Search for the cell housing the specified text and yield its (X, Y) center coordinate. 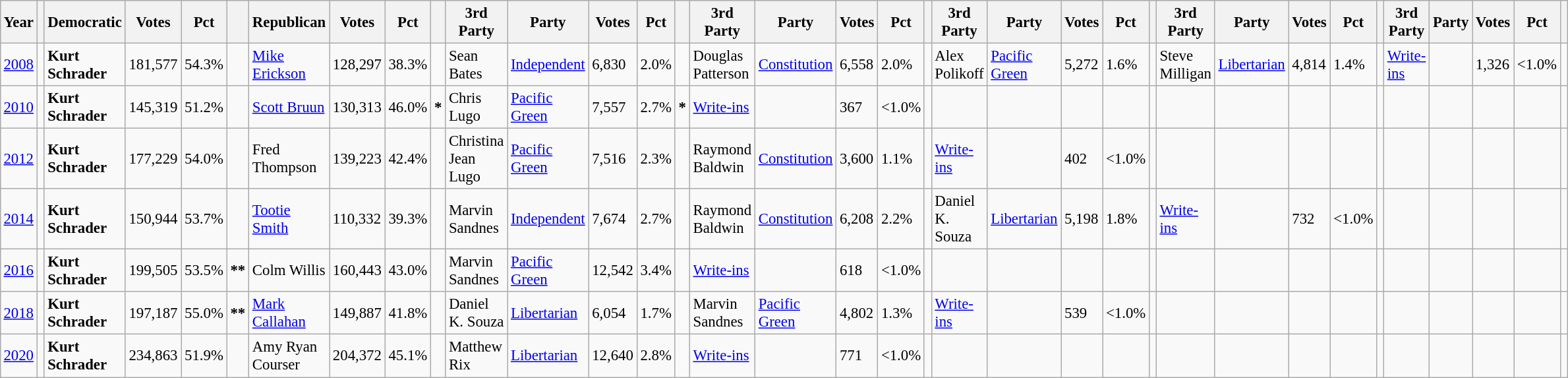
Chris Lugo (477, 107)
197,187 (153, 313)
43.0% (407, 270)
2018 (18, 313)
2016 (18, 270)
1.3% (902, 313)
6,054 (613, 313)
771 (857, 356)
42.4% (407, 159)
149,887 (357, 313)
54.3% (204, 65)
2.8% (656, 356)
367 (857, 107)
2008 (18, 65)
Scott Bruun (289, 107)
1.8% (1126, 219)
110,332 (357, 219)
2012 (18, 159)
2020 (18, 356)
1.4% (1354, 65)
150,944 (153, 219)
204,372 (357, 356)
234,863 (153, 356)
Alex Polikoff (960, 65)
2.3% (656, 159)
3,600 (857, 159)
199,505 (153, 270)
Democratic (84, 22)
128,297 (357, 65)
160,443 (357, 270)
Tootie Smith (289, 219)
38.3% (407, 65)
6,208 (857, 219)
1,326 (1494, 65)
1.6% (1126, 65)
Republican (289, 22)
3.4% (656, 270)
Colm Willis (289, 270)
177,229 (153, 159)
53.7% (204, 219)
5,272 (1082, 65)
45.1% (407, 356)
2010 (18, 107)
Sean Bates (477, 65)
1.7% (656, 313)
145,319 (153, 107)
5,198 (1082, 219)
Fred Thompson (289, 159)
732 (1309, 219)
402 (1082, 159)
53.5% (204, 270)
Year (18, 22)
Steve Milligan (1185, 65)
6,830 (613, 65)
Matthew Rix (477, 356)
51.9% (204, 356)
1.1% (902, 159)
181,577 (153, 65)
39.3% (407, 219)
Douglas Patterson (722, 65)
539 (1082, 313)
139,223 (357, 159)
7,516 (613, 159)
Amy Ryan Courser (289, 356)
4,814 (1309, 65)
618 (857, 270)
51.2% (204, 107)
Christina Jean Lugo (477, 159)
41.8% (407, 313)
12,542 (613, 270)
7,557 (613, 107)
55.0% (204, 313)
130,313 (357, 107)
Mark Callahan (289, 313)
12,640 (613, 356)
46.0% (407, 107)
2014 (18, 219)
4,802 (857, 313)
6,558 (857, 65)
Mike Erickson (289, 65)
54.0% (204, 159)
7,674 (613, 219)
2.2% (902, 219)
